Provide the (X, Y) coordinate of the cell's center where the given text is located.  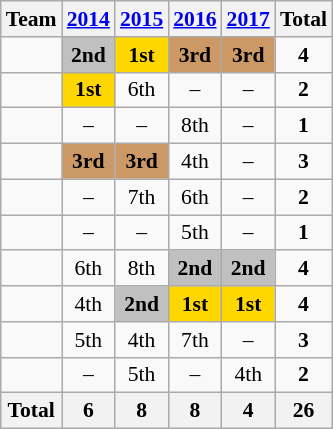
2016 (194, 19)
Team (32, 19)
2015 (142, 19)
2017 (248, 19)
2014 (88, 19)
26 (304, 411)
6 (88, 411)
